Search for the cell housing the specified text and yield its (X, Y) center coordinate. 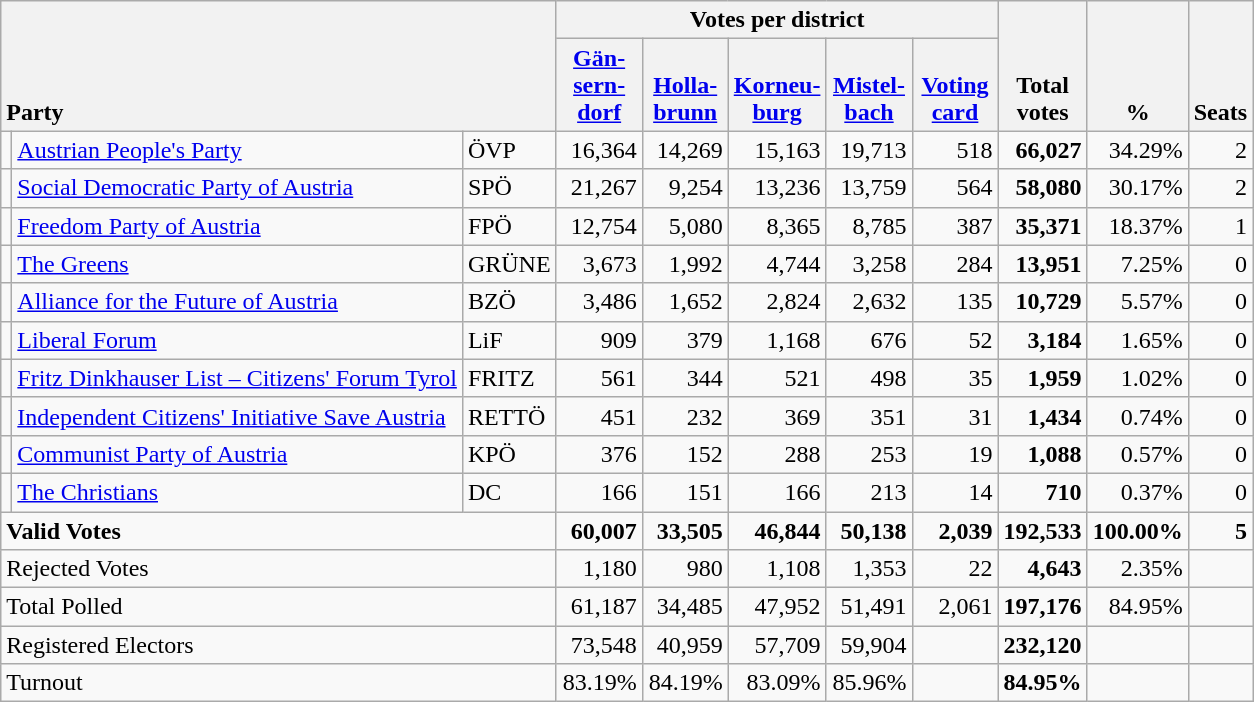
288 (777, 454)
3,184 (1042, 340)
1,434 (1042, 416)
21,267 (599, 188)
52 (955, 340)
FRITZ (509, 378)
0.37% (1138, 492)
909 (599, 340)
232 (685, 416)
Mistel-bach (869, 85)
50,138 (869, 531)
BZÖ (509, 302)
58,080 (1042, 188)
SPÖ (509, 188)
Austrian People's Party (238, 150)
14,269 (685, 150)
8,785 (869, 226)
2,824 (777, 302)
Communist Party of Austria (238, 454)
83.19% (599, 683)
34.29% (1138, 150)
Social Democratic Party of Austria (238, 188)
60,007 (599, 531)
1 (1220, 226)
13,759 (869, 188)
Valid Votes (278, 531)
33,505 (685, 531)
4,643 (1042, 569)
1,108 (777, 569)
The Greens (238, 264)
% (1138, 66)
5 (1220, 531)
73,548 (599, 645)
84.19% (685, 683)
379 (685, 340)
Gän-sern-dorf (599, 85)
66,027 (1042, 150)
83.09% (777, 683)
284 (955, 264)
676 (869, 340)
498 (869, 378)
DC (509, 492)
Total Polled (278, 607)
9,254 (685, 188)
344 (685, 378)
451 (599, 416)
51,491 (869, 607)
387 (955, 226)
19,713 (869, 150)
1,353 (869, 569)
Rejected Votes (278, 569)
18.37% (1138, 226)
135 (955, 302)
1.65% (1138, 340)
1,168 (777, 340)
Alliance for the Future of Austria (238, 302)
46,844 (777, 531)
Votes per district (777, 20)
1.02% (1138, 378)
197,176 (1042, 607)
213 (869, 492)
0.74% (1138, 416)
30.17% (1138, 188)
RETTÖ (509, 416)
151 (685, 492)
561 (599, 378)
61,187 (599, 607)
Holla-brunn (685, 85)
GRÜNE (509, 264)
Fritz Dinkhauser List – Citizens' Forum Tyrol (238, 378)
FPÖ (509, 226)
13,236 (777, 188)
Korneu-burg (777, 85)
Seats (1220, 66)
4,744 (777, 264)
376 (599, 454)
2,061 (955, 607)
Liberal Forum (238, 340)
1,992 (685, 264)
15,163 (777, 150)
710 (1042, 492)
564 (955, 188)
47,952 (777, 607)
351 (869, 416)
521 (777, 378)
Votingcard (955, 85)
1,959 (1042, 378)
Turnout (278, 683)
16,364 (599, 150)
518 (955, 150)
19 (955, 454)
10,729 (1042, 302)
7.25% (1138, 264)
1,652 (685, 302)
1,088 (1042, 454)
35,371 (1042, 226)
Totalvotes (1042, 66)
Registered Electors (278, 645)
22 (955, 569)
Independent Citizens' Initiative Save Austria (238, 416)
The Christians (238, 492)
2,039 (955, 531)
8,365 (777, 226)
85.96% (869, 683)
Freedom Party of Austria (238, 226)
100.00% (1138, 531)
232,120 (1042, 645)
1,180 (599, 569)
192,533 (1042, 531)
5,080 (685, 226)
2,632 (869, 302)
980 (685, 569)
35 (955, 378)
13,951 (1042, 264)
KPÖ (509, 454)
LiF (509, 340)
57,709 (777, 645)
40,959 (685, 645)
14 (955, 492)
Party (278, 66)
152 (685, 454)
31 (955, 416)
0.57% (1138, 454)
59,904 (869, 645)
34,485 (685, 607)
ÖVP (509, 150)
12,754 (599, 226)
3,673 (599, 264)
3,486 (599, 302)
2.35% (1138, 569)
369 (777, 416)
5.57% (1138, 302)
253 (869, 454)
3,258 (869, 264)
